Provide the (x, y) coordinate of the cell's center where the given text is located.  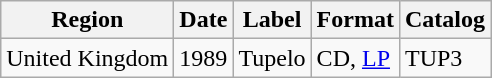
Label (272, 20)
United Kingdom (88, 58)
TUP3 (444, 58)
Region (88, 20)
Date (204, 20)
CD, LP (355, 58)
1989 (204, 58)
Catalog (444, 20)
Tupelo (272, 58)
Format (355, 20)
